Detect which cell encompasses the target text, then output its [x, y] center coordinate. 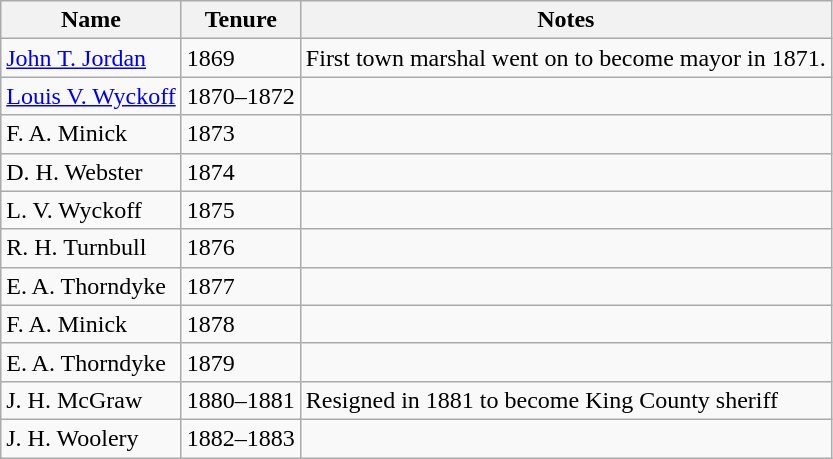
Tenure [240, 20]
John T. Jordan [92, 58]
J. H. Woolery [92, 438]
1878 [240, 324]
1869 [240, 58]
Resigned in 1881 to become King County sheriff [566, 400]
1875 [240, 210]
1879 [240, 362]
J. H. McGraw [92, 400]
1873 [240, 134]
1870–1872 [240, 96]
1882–1883 [240, 438]
L. V. Wyckoff [92, 210]
D. H. Webster [92, 172]
Notes [566, 20]
1874 [240, 172]
R. H. Turnbull [92, 248]
First town marshal went on to become mayor in 1871. [566, 58]
Name [92, 20]
1880–1881 [240, 400]
Louis V. Wyckoff [92, 96]
1877 [240, 286]
1876 [240, 248]
